From the cell containing the given text, extract its center point as [x, y] coordinate. 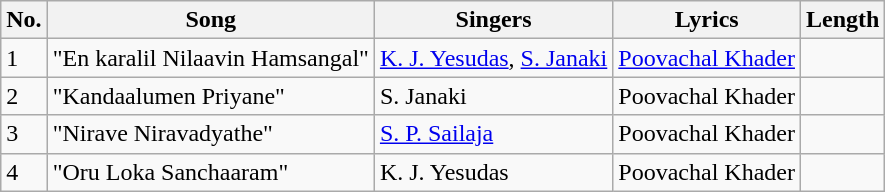
Length [842, 20]
S. Janaki [493, 96]
3 [24, 134]
Song [210, 20]
"Oru Loka Sanchaaram" [210, 172]
4 [24, 172]
2 [24, 96]
"En karalil Nilaavin Hamsangal" [210, 58]
Singers [493, 20]
Lyrics [707, 20]
1 [24, 58]
"Kandaalumen Priyane" [210, 96]
K. J. Yesudas, S. Janaki [493, 58]
"Nirave Niravadyathe" [210, 134]
K. J. Yesudas [493, 172]
No. [24, 20]
S. P. Sailaja [493, 134]
